Search for the cell housing the specified text and yield its (X, Y) center coordinate. 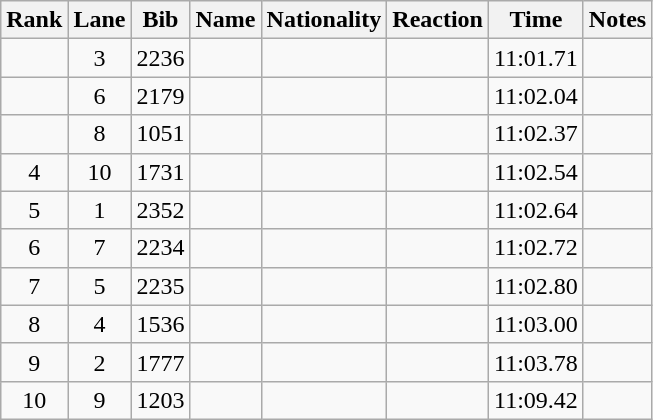
Reaction (438, 20)
Rank (34, 20)
11:02.37 (536, 134)
1536 (160, 324)
Time (536, 20)
Bib (160, 20)
Name (226, 20)
3 (100, 58)
11:03.78 (536, 362)
11:01.71 (536, 58)
1203 (160, 400)
11:02.54 (536, 172)
1731 (160, 172)
Notes (617, 20)
11:02.04 (536, 96)
11:09.42 (536, 400)
2179 (160, 96)
11:02.72 (536, 248)
2235 (160, 286)
11:02.64 (536, 210)
Nationality (324, 20)
2236 (160, 58)
Lane (100, 20)
1051 (160, 134)
2234 (160, 248)
1 (100, 210)
2352 (160, 210)
11:03.00 (536, 324)
2 (100, 362)
1777 (160, 362)
11:02.80 (536, 286)
